Return [x, y] of the center of cell containing provided text 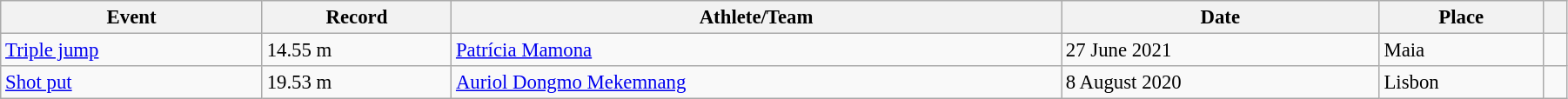
Event [132, 17]
Shot put [132, 82]
Patrícia Mamona [757, 50]
Record [357, 17]
Athlete/Team [757, 17]
27 June 2021 [1221, 50]
Auriol Dongmo Mekemnang [757, 82]
Date [1221, 17]
14.55 m [357, 50]
Place [1461, 17]
Maia [1461, 50]
8 August 2020 [1221, 82]
19.53 m [357, 82]
Triple jump [132, 50]
Lisbon [1461, 82]
